Determine the [X, Y] coordinate at the center of the cell enclosing the given text.  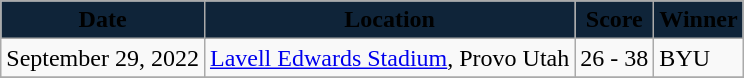
September 29, 2022 [103, 58]
Winner [698, 20]
Lavell Edwards Stadium, Provo Utah [389, 58]
Score [614, 20]
Location [389, 20]
Date [103, 20]
BYU [698, 58]
26 - 38 [614, 58]
